Scan for the cell matching the given text and deliver its [x, y] coordinate at center. 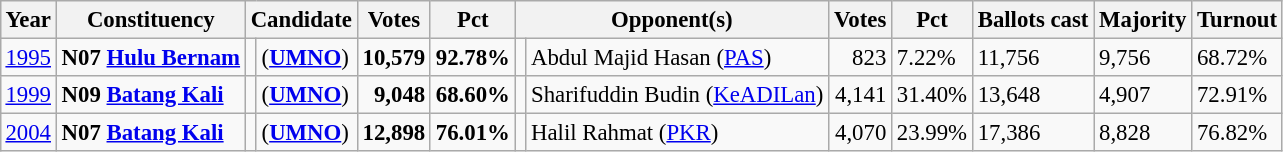
72.91% [1238, 95]
12,898 [394, 133]
2004 [28, 133]
31.40% [932, 95]
68.72% [1238, 57]
9,756 [1143, 57]
Candidate [301, 20]
Halil Rahmat (PKR) [678, 133]
Abdul Majid Hasan (PAS) [678, 57]
92.78% [472, 57]
23.99% [932, 133]
Turnout [1238, 20]
68.60% [472, 95]
11,756 [1032, 57]
76.82% [1238, 133]
76.01% [472, 133]
4,070 [860, 133]
9,048 [394, 95]
1995 [28, 57]
17,386 [1032, 133]
8,828 [1143, 133]
N09 Batang Kali [150, 95]
Ballots cast [1032, 20]
823 [860, 57]
Sharifuddin Budin (KeADILan) [678, 95]
N07 Batang Kali [150, 133]
7.22% [932, 57]
N07 Hulu Bernam [150, 57]
Opponent(s) [672, 20]
Majority [1143, 20]
Year [28, 20]
4,141 [860, 95]
4,907 [1143, 95]
13,648 [1032, 95]
10,579 [394, 57]
Constituency [150, 20]
1999 [28, 95]
